Extract the (x, y) coordinate from the center of the cell holding the provided text.  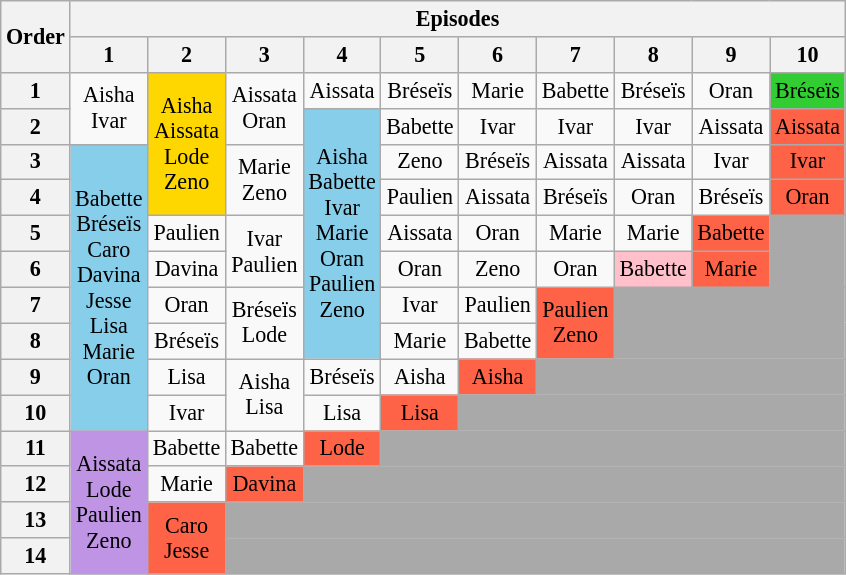
AishaBabetteIvarMarieOranPaulienZeno (342, 234)
Lode (342, 448)
12 (36, 484)
13 (36, 520)
Order (36, 36)
CaroJesse (187, 538)
Episodes (458, 18)
BréseïsLode (264, 323)
AissataOran (264, 108)
AishaIvar (109, 108)
AissataLodePaulienZeno (109, 502)
AishaAissataLodeZeno (187, 144)
PaulienZeno (576, 323)
14 (36, 556)
IvarPaulien (264, 251)
BabetteBréseïsCaroDavinaJesseLisaMarieOran (109, 287)
AishaLisa (264, 395)
11 (36, 448)
MarieZeno (264, 180)
